Extract the (x, y) coordinate from the center of the cell holding the provided text.  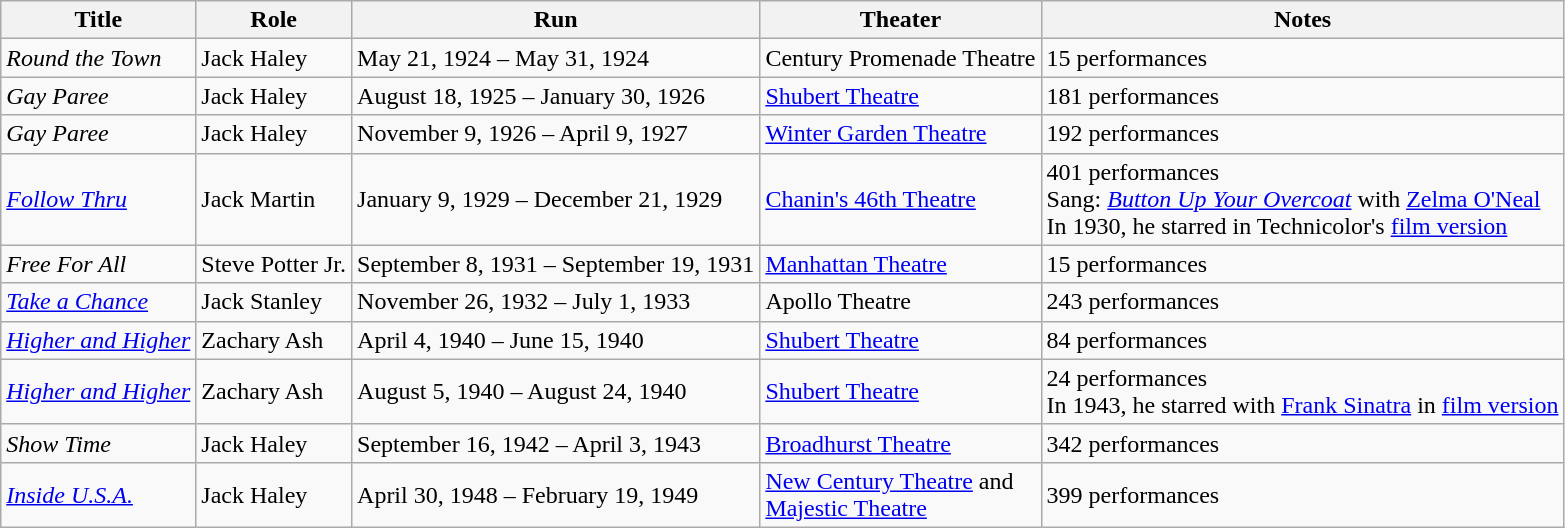
24 performances In 1943, he starred with Frank Sinatra in film version (1302, 392)
84 performances (1302, 340)
April 30, 1948 – February 19, 1949 (556, 494)
Steve Potter Jr. (274, 264)
Show Time (98, 443)
Chanin's 46th Theatre (900, 199)
Winter Garden Theatre (900, 134)
New Century Theatre andMajestic Theatre (900, 494)
Broadhurst Theatre (900, 443)
Century Promenade Theatre (900, 58)
April 4, 1940 – June 15, 1940 (556, 340)
August 18, 1925 – January 30, 1926 (556, 96)
September 16, 1942 – April 3, 1943 (556, 443)
Notes (1302, 20)
Jack Martin (274, 199)
181 performances (1302, 96)
May 21, 1924 – May 31, 1924 (556, 58)
Jack Stanley (274, 302)
November 26, 1932 – July 1, 1933 (556, 302)
Theater (900, 20)
Round the Town (98, 58)
Take a Chance (98, 302)
401 performances Sang: Button Up Your Overcoat with Zelma O'NealIn 1930, he starred in Technicolor's film version (1302, 199)
January 9, 1929 – December 21, 1929 (556, 199)
342 performances (1302, 443)
August 5, 1940 – August 24, 1940 (556, 392)
September 8, 1931 – September 19, 1931 (556, 264)
Title (98, 20)
243 performances (1302, 302)
192 performances (1302, 134)
Follow Thru (98, 199)
Free For All (98, 264)
November 9, 1926 – April 9, 1927 (556, 134)
Inside U.S.A. (98, 494)
Apollo Theatre (900, 302)
Role (274, 20)
Manhattan Theatre (900, 264)
399 performances (1302, 494)
Run (556, 20)
